Identify which cell holds the provided text, then report its [X, Y] central coordinate. 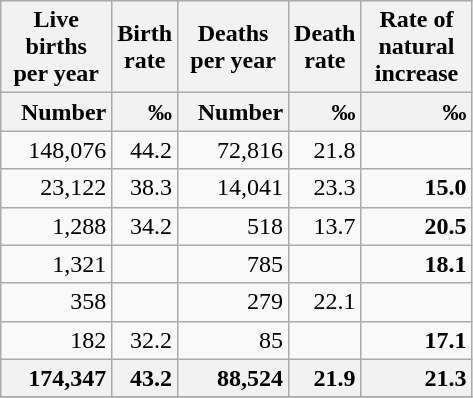
Death rate [325, 47]
14,041 [234, 188]
1,288 [56, 226]
13.7 [325, 226]
Rate of natural increase [416, 47]
21.3 [416, 378]
279 [234, 302]
Deaths per year [234, 47]
15.0 [416, 188]
43.2 [145, 378]
182 [56, 340]
32.2 [145, 340]
518 [234, 226]
1,321 [56, 264]
23,122 [56, 188]
174,347 [56, 378]
18.1 [416, 264]
Live births per year [56, 47]
44.2 [145, 150]
23.3 [325, 188]
88,524 [234, 378]
21.9 [325, 378]
38.3 [145, 188]
85 [234, 340]
72,816 [234, 150]
358 [56, 302]
785 [234, 264]
34.2 [145, 226]
148,076 [56, 150]
21.8 [325, 150]
22.1 [325, 302]
Birth rate [145, 47]
20.5 [416, 226]
17.1 [416, 340]
